Find where the given text appears and provide that cell's center as [x, y] coordinate. 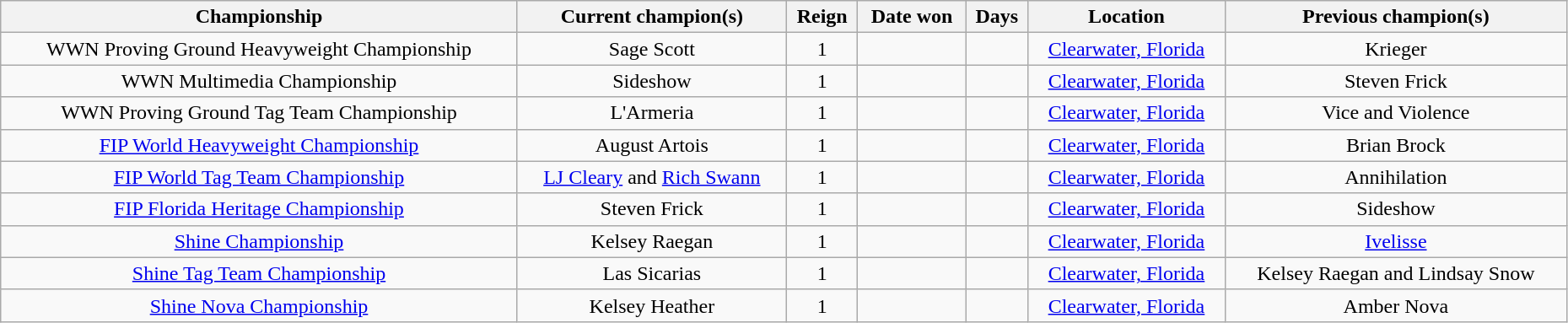
L'Armeria [651, 113]
Amber Nova [1395, 305]
Kelsey Raegan and Lindsay Snow [1395, 273]
Days [997, 17]
Vice and Violence [1395, 113]
Kelsey Raegan [651, 241]
Shine Tag Team Championship [260, 273]
Sage Scott [651, 49]
Shine Championship [260, 241]
Date won [912, 17]
FIP World Tag Team Championship [260, 177]
Shine Nova Championship [260, 305]
WWN Proving Ground Tag Team Championship [260, 113]
Previous champion(s) [1395, 17]
August Artois [651, 145]
Krieger [1395, 49]
WWN Multimedia Championship [260, 81]
Championship [260, 17]
WWN Proving Ground Heavyweight Championship [260, 49]
Brian Brock [1395, 145]
Reign [822, 17]
Las Sicarias [651, 273]
Kelsey Heather [651, 305]
FIP Florida Heritage Championship [260, 209]
Current champion(s) [651, 17]
Annihilation [1395, 177]
Location [1126, 17]
Ivelisse [1395, 241]
FIP World Heavyweight Championship [260, 145]
LJ Cleary and Rich Swann [651, 177]
